Extract the [x, y] coordinate from the center of the cell holding the provided text.  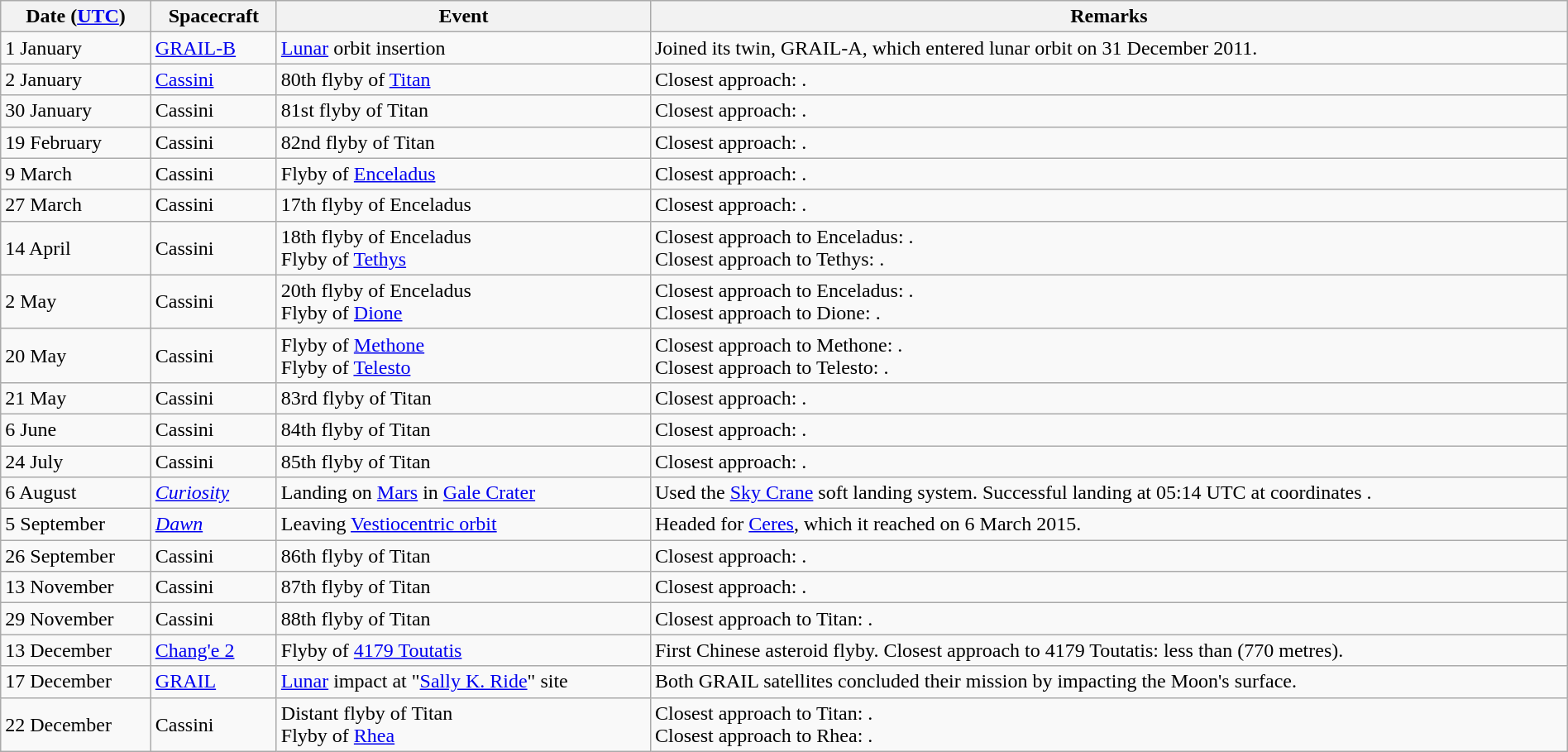
30 January [76, 111]
26 September [76, 556]
82nd flyby of Titan [463, 142]
Headed for Ceres, which it reached on 6 March 2015. [1108, 524]
Distant flyby of TitanFlyby of Rhea [463, 725]
Spacecraft [213, 17]
24 July [76, 461]
Event [463, 17]
Flyby of MethoneFlyby of Telesto [463, 356]
14 April [76, 248]
18th flyby of EnceladusFlyby of Tethys [463, 248]
Flyby of 4179 Toutatis [463, 650]
85th flyby of Titan [463, 461]
13 December [76, 650]
Flyby of Enceladus [463, 174]
22 December [76, 725]
86th flyby of Titan [463, 556]
2 May [76, 301]
87th flyby of Titan [463, 587]
19 February [76, 142]
Closest approach to Methone: .Closest approach to Telesto: . [1108, 356]
Chang'e 2 [213, 650]
GRAIL [213, 682]
6 August [76, 493]
Landing on Mars in Gale Crater [463, 493]
29 November [76, 619]
Lunar impact at "Sally K. Ride" site [463, 682]
Joined its twin, GRAIL-A, which entered lunar orbit on 31 December 2011. [1108, 48]
First Chinese asteroid flyby. Closest approach to 4179 Toutatis: less than (770 metres). [1108, 650]
Leaving Vestiocentric orbit [463, 524]
88th flyby of Titan [463, 619]
9 March [76, 174]
81st flyby of Titan [463, 111]
Both GRAIL satellites concluded their mission by impacting the Moon's surface. [1108, 682]
2 January [76, 79]
GRAIL-B [213, 48]
21 May [76, 398]
20th flyby of EnceladusFlyby of Dione [463, 301]
Used the Sky Crane soft landing system. Successful landing at 05:14 UTC at coordinates . [1108, 493]
83rd flyby of Titan [463, 398]
27 March [76, 205]
Lunar orbit insertion [463, 48]
Closest approach to Enceladus: .Closest approach to Dione: . [1108, 301]
84th flyby of Titan [463, 429]
Curiosity [213, 493]
Dawn [213, 524]
1 January [76, 48]
Remarks [1108, 17]
80th flyby of Titan [463, 79]
6 June [76, 429]
Closest approach to Titan: . [1108, 619]
Closest approach to Enceladus: .Closest approach to Tethys: . [1108, 248]
Closest approach to Titan: .Closest approach to Rhea: . [1108, 725]
17 December [76, 682]
Date (UTC) [76, 17]
17th flyby of Enceladus [463, 205]
13 November [76, 587]
20 May [76, 356]
5 September [76, 524]
